From the cell containing the given text, extract its center point as [X, Y] coordinate. 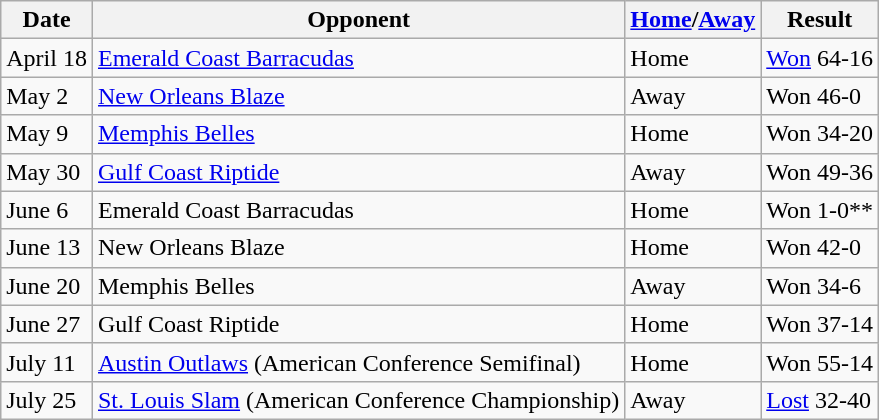
July 25 [47, 400]
May 30 [47, 172]
Won 34-6 [820, 286]
Won 1-0** [820, 210]
June 13 [47, 248]
Won 34-20 [820, 134]
June 6 [47, 210]
Won 42-0 [820, 248]
April 18 [47, 58]
Opponent [358, 20]
Won 64-16 [820, 58]
Won 49-36 [820, 172]
St. Louis Slam (American Conference Championship) [358, 400]
Won 55-14 [820, 362]
Date [47, 20]
Result [820, 20]
May 9 [47, 134]
June 20 [47, 286]
Won 37-14 [820, 324]
Lost 32-40 [820, 400]
July 11 [47, 362]
Won 46-0 [820, 96]
Home/Away [693, 20]
June 27 [47, 324]
May 2 [47, 96]
Austin Outlaws (American Conference Semifinal) [358, 362]
